Detect which cell encompasses the target text, then output its [x, y] center coordinate. 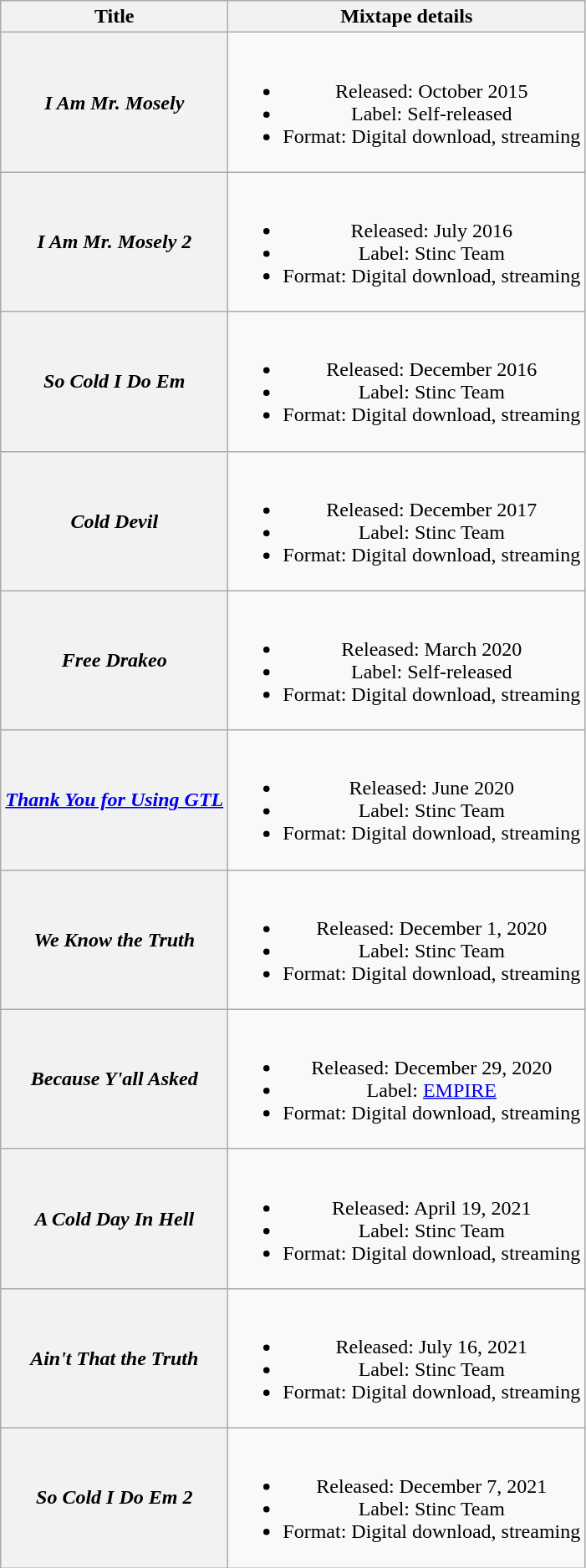
Released: December 2017Label: Stinc TeamFormat: Digital download, streaming [406, 521]
Title [115, 17]
Released: June 2020Label: Stinc TeamFormat: Digital download, streaming [406, 800]
Because Y'all Asked [115, 1079]
I Am Mr. Mosely 2 [115, 242]
Released: December 2016Label: Stinc TeamFormat: Digital download, streaming [406, 381]
Thank You for Using GTL [115, 800]
Released: July 16, 2021Label: Stinc TeamFormat: Digital download, streaming [406, 1358]
We Know the Truth [115, 939]
Released: October 2015Label: Self-releasedFormat: Digital download, streaming [406, 102]
So Cold I Do Em [115, 381]
Released: December 29, 2020Label: EMPIREFormat: Digital download, streaming [406, 1079]
Cold Devil [115, 521]
I Am Mr. Mosely [115, 102]
Free Drakeo [115, 660]
So Cold I Do Em 2 [115, 1497]
Released: December 7, 2021Label: Stinc TeamFormat: Digital download, streaming [406, 1497]
Released: April 19, 2021Label: Stinc TeamFormat: Digital download, streaming [406, 1218]
Released: December 1, 2020Label: Stinc TeamFormat: Digital download, streaming [406, 939]
Released: July 2016Label: Stinc TeamFormat: Digital download, streaming [406, 242]
Mixtape details [406, 17]
Released: March 2020Label: Self-releasedFormat: Digital download, streaming [406, 660]
Ain't That the Truth [115, 1358]
A Cold Day In Hell [115, 1218]
